Search for the cell housing the specified text and yield its [x, y] center coordinate. 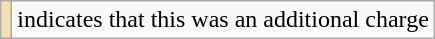
indicates that this was an additional charge [224, 20]
